Provide the (X, Y) coordinate of the cell's center where the given text is located.  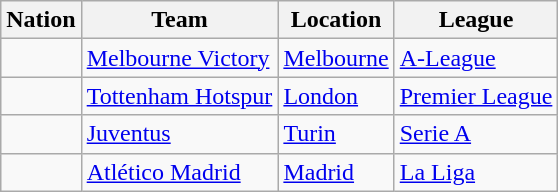
Tottenham Hotspur (180, 96)
Premier League (476, 96)
Team (180, 20)
Turin (336, 134)
Melbourne Victory (180, 58)
Serie A (476, 134)
Location (336, 20)
Atlético Madrid (180, 172)
Madrid (336, 172)
A-League (476, 58)
Juventus (180, 134)
London (336, 96)
La Liga (476, 172)
Nation (41, 20)
Melbourne (336, 58)
League (476, 20)
